Locate the cell with the specified text and output its (x, y) center coordinate. 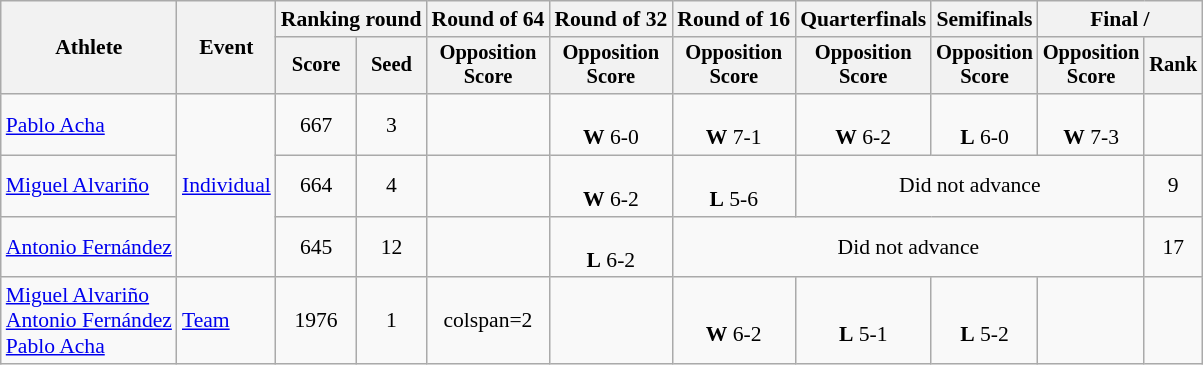
W 6-0 (610, 124)
Round of 64 (488, 19)
Pablo Acha (89, 124)
1 (391, 322)
W 7-3 (1092, 124)
L 6-0 (984, 124)
1976 (316, 322)
Final / (1120, 19)
Team (226, 322)
Score (316, 66)
L 5-6 (734, 186)
9 (1173, 186)
Seed (391, 66)
L 5-2 (984, 322)
Miguel Alvariño (89, 186)
Ranking round (352, 19)
664 (316, 186)
4 (391, 186)
3 (391, 124)
Miguel AlvariñoAntonio FernándezPablo Acha (89, 322)
Round of 32 (610, 19)
645 (316, 248)
Individual (226, 186)
Round of 16 (734, 19)
Event (226, 48)
Athlete (89, 48)
Semifinals (984, 19)
Antonio Fernández (89, 248)
W 7-1 (734, 124)
Quarterfinals (863, 19)
667 (316, 124)
L 5-1 (863, 322)
Rank (1173, 66)
17 (1173, 248)
12 (391, 248)
L 6-2 (610, 248)
colspan=2 (488, 322)
